For the text-containing cell, return its midpoint in [x, y] coordinate format. 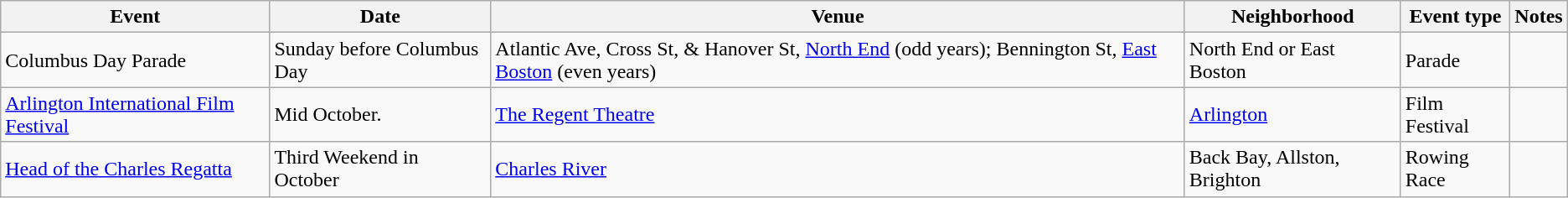
Arlington [1292, 114]
Charles River [838, 169]
Head of the Charles Regatta [136, 169]
Atlantic Ave, Cross St, & Hanover St, North End (odd years); Bennington St, East Boston (even years) [838, 60]
North End or East Boston [1292, 60]
Columbus Day Parade [136, 60]
Rowing Race [1456, 169]
Event type [1456, 17]
Third Weekend in October [380, 169]
Event [136, 17]
Venue [838, 17]
Mid October. [380, 114]
Back Bay, Allston, Brighton [1292, 169]
Neighborhood [1292, 17]
Arlington International Film Festival [136, 114]
Parade [1456, 60]
Notes [1539, 17]
Date [380, 17]
Film Festival [1456, 114]
The Regent Theatre [838, 114]
Sunday before Columbus Day [380, 60]
